Determine the (X, Y) coordinate at the center of the cell enclosing the given text.  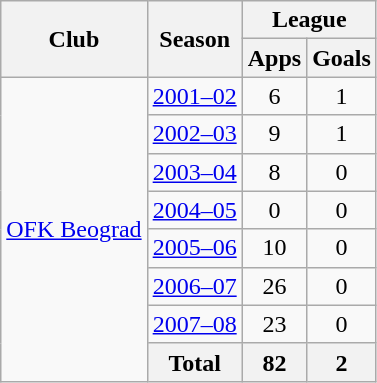
2003–04 (194, 172)
23 (274, 324)
9 (274, 134)
2007–08 (194, 324)
2001–02 (194, 96)
OFK Beograd (74, 229)
26 (274, 286)
2005–06 (194, 248)
Club (74, 39)
10 (274, 248)
8 (274, 172)
2004–05 (194, 210)
Apps (274, 58)
Goals (342, 58)
2006–07 (194, 286)
6 (274, 96)
2002–03 (194, 134)
League (309, 20)
Total (194, 362)
Season (194, 39)
2 (342, 362)
82 (274, 362)
